Identify which cell holds the provided text, then report its (X, Y) central coordinate. 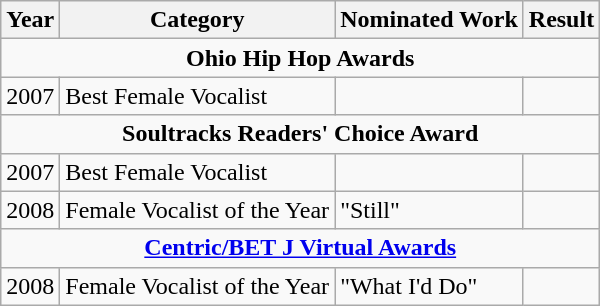
Ohio Hip Hop Awards (300, 58)
Result (561, 20)
"Still" (430, 210)
Category (198, 20)
"What I'd Do" (430, 286)
Centric/BET J Virtual Awards (300, 248)
Soultracks Readers' Choice Award (300, 134)
Year (30, 20)
Nominated Work (430, 20)
